From the cell containing the given text, extract its center point as [X, Y] coordinate. 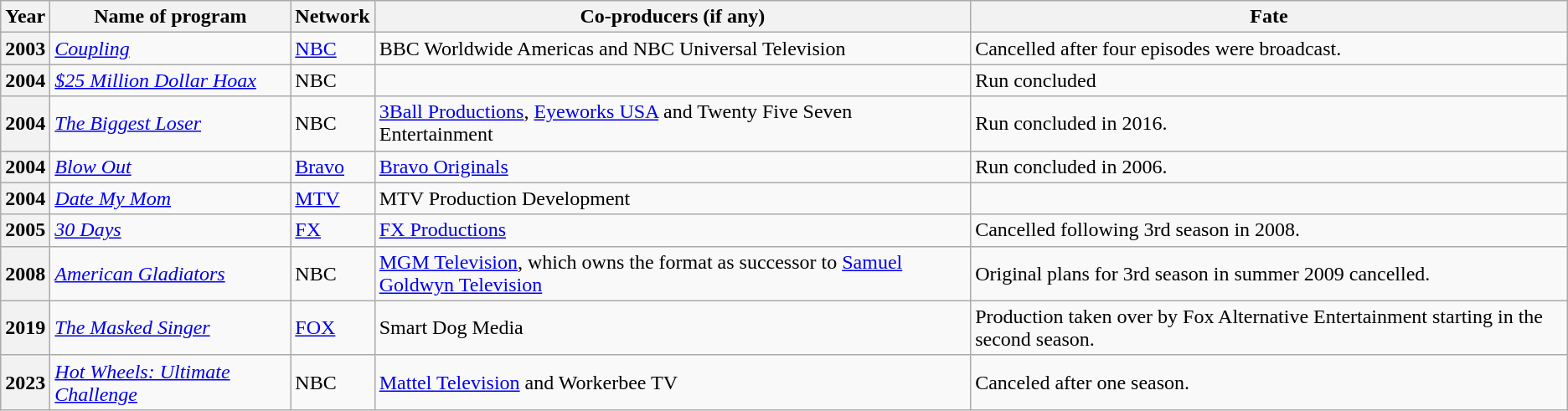
Co-producers (if any) [672, 17]
Run concluded [1270, 80]
MTV [333, 198]
Original plans for 3rd season in summer 2009 cancelled. [1270, 273]
The Masked Singer [171, 328]
2003 [25, 49]
3Ball Productions, Eyeworks USA and Twenty Five Seven Entertainment [672, 124]
Cancelled following 3rd season in 2008. [1270, 230]
Coupling [171, 49]
30 Days [171, 230]
Run concluded in 2016. [1270, 124]
Date My Mom [171, 198]
Run concluded in 2006. [1270, 167]
FX [333, 230]
2023 [25, 382]
$25 Million Dollar Hoax [171, 80]
Fate [1270, 17]
Name of program [171, 17]
Smart Dog Media [672, 328]
Bravo [333, 167]
FOX [333, 328]
Cancelled after four episodes were broadcast. [1270, 49]
2005 [25, 230]
Network [333, 17]
BBC Worldwide Americas and NBC Universal Television [672, 49]
MTV Production Development [672, 198]
Canceled after one season. [1270, 382]
MGM Television, which owns the format as successor to Samuel Goldwyn Television [672, 273]
Bravo Originals [672, 167]
Hot Wheels: Ultimate Challenge [171, 382]
American Gladiators [171, 273]
The Biggest Loser [171, 124]
Blow Out [171, 167]
FX Productions [672, 230]
Mattel Television and Workerbee TV [672, 382]
2008 [25, 273]
2019 [25, 328]
Year [25, 17]
Production taken over by Fox Alternative Entertainment starting in the second season. [1270, 328]
